Capture the cell that displays the provided text and extract its (X, Y) central coordinate. 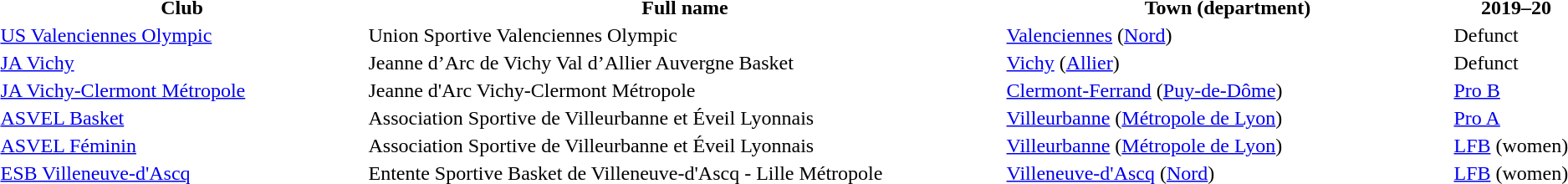
Vichy (Allier) (1228, 63)
Clermont-Ferrand (Puy-de-Dôme) (1228, 90)
Union Sportive Valenciennes Olympic (685, 35)
Jeanne d'Arc Vichy-Clermont Métropole (685, 90)
Jeanne d’Arc de Vichy Val d’Allier Auvergne Basket (685, 63)
Valenciennes (Nord) (1228, 35)
